For the text-containing cell, return its midpoint in [X, Y] coordinate format. 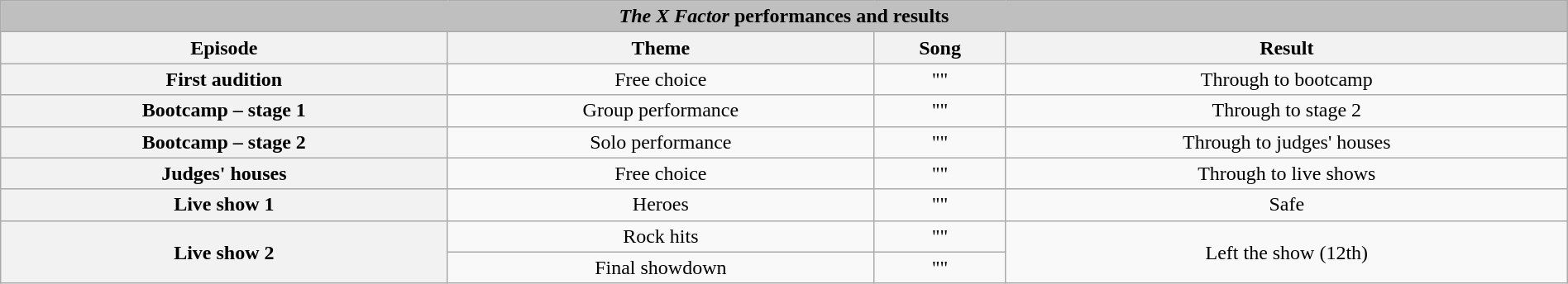
Judges' houses [224, 173]
Left the show (12th) [1287, 252]
Through to live shows [1287, 173]
First audition [224, 79]
Result [1287, 48]
Bootcamp – stage 2 [224, 142]
Heroes [661, 205]
Rock hits [661, 236]
Live show 2 [224, 252]
Bootcamp – stage 1 [224, 111]
Live show 1 [224, 205]
Episode [224, 48]
Solo performance [661, 142]
Safe [1287, 205]
Through to bootcamp [1287, 79]
Through to judges' houses [1287, 142]
The X Factor performances and results [784, 17]
Through to stage 2 [1287, 111]
Final showdown [661, 267]
Song [940, 48]
Group performance [661, 111]
Theme [661, 48]
